Locate the cell with the specified text and output its [x, y] center coordinate. 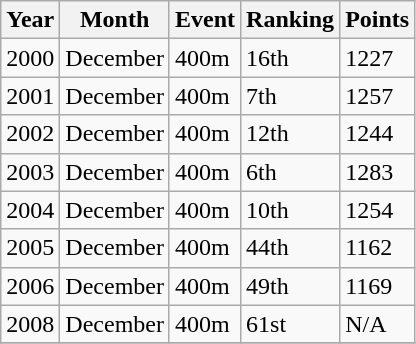
Year [30, 20]
1257 [378, 96]
2002 [30, 134]
1283 [378, 172]
Event [204, 20]
1254 [378, 210]
61st [290, 324]
2008 [30, 324]
Month [115, 20]
Ranking [290, 20]
2006 [30, 286]
Points [378, 20]
2001 [30, 96]
12th [290, 134]
1227 [378, 58]
2000 [30, 58]
2003 [30, 172]
44th [290, 248]
1162 [378, 248]
2005 [30, 248]
10th [290, 210]
2004 [30, 210]
N/A [378, 324]
1169 [378, 286]
7th [290, 96]
6th [290, 172]
16th [290, 58]
1244 [378, 134]
49th [290, 286]
